From the cell containing the given text, extract its center point as (X, Y) coordinate. 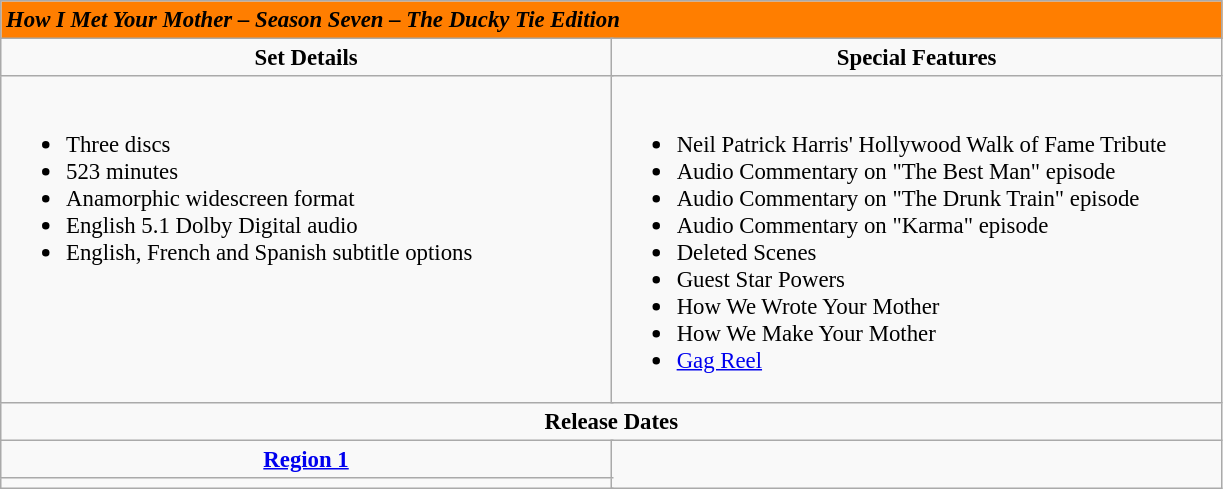
Special Features (916, 58)
How I Met Your Mother – Season Seven – The Ducky Tie Edition (612, 20)
Three discs523 minutesAnamorphic widescreen formatEnglish 5.1 Dolby Digital audioEnglish, French and Spanish subtitle options (306, 239)
Release Dates (612, 421)
Region 1 (306, 459)
Set Details (306, 58)
